Find where the given text appears and provide that cell's center as [x, y] coordinate. 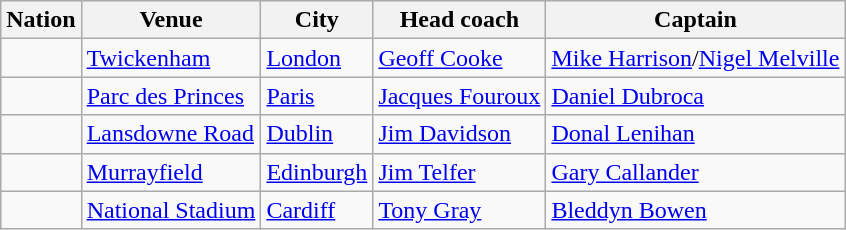
Donal Lenihan [696, 134]
Parc des Princes [171, 96]
London [317, 58]
Tony Gray [460, 210]
Twickenham [171, 58]
Geoff Cooke [460, 58]
Captain [696, 20]
National Stadium [171, 210]
Jim Telfer [460, 172]
Gary Callander [696, 172]
Murrayfield [171, 172]
Bleddyn Bowen [696, 210]
Jacques Fouroux [460, 96]
City [317, 20]
Daniel Dubroca [696, 96]
Jim Davidson [460, 134]
Venue [171, 20]
Nation [41, 20]
Head coach [460, 20]
Lansdowne Road [171, 134]
Mike Harrison/Nigel Melville [696, 58]
Paris [317, 96]
Edinburgh [317, 172]
Dublin [317, 134]
Cardiff [317, 210]
